For the text-containing cell, return its midpoint in [X, Y] coordinate format. 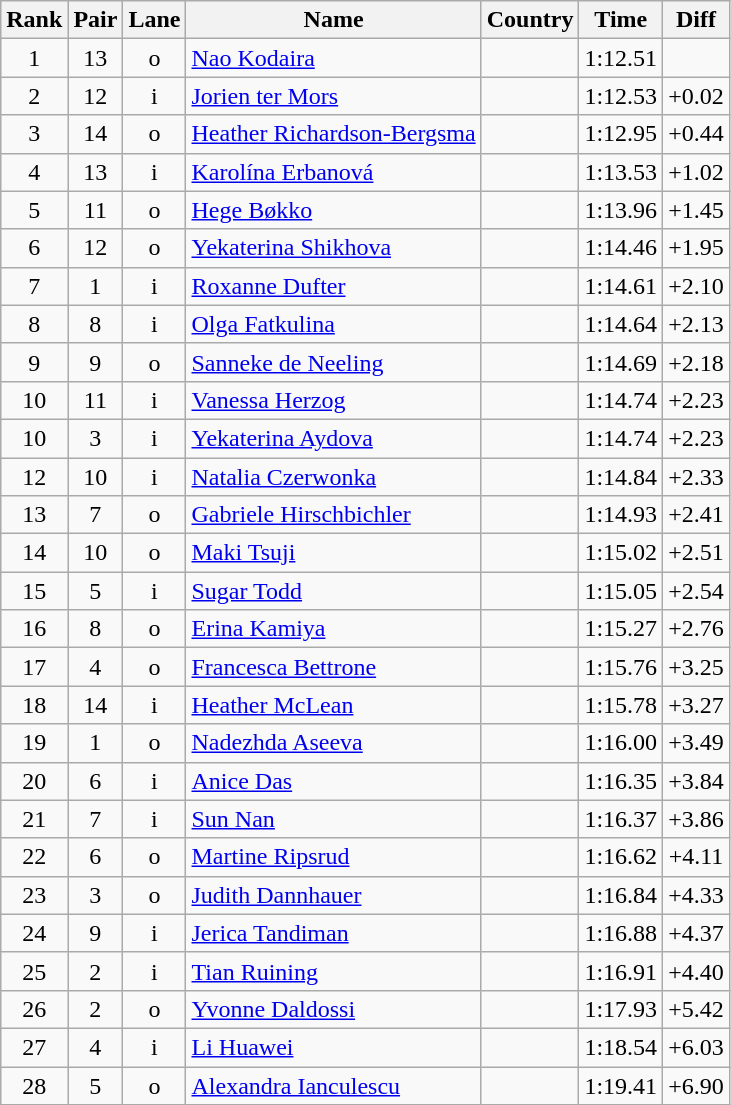
1:16.00 [621, 743]
+6.90 [696, 1085]
Olga Fatkulina [334, 324]
Jerica Tandiman [334, 933]
27 [34, 1047]
Roxanne Dufter [334, 286]
1:16.88 [621, 933]
1:15.76 [621, 667]
16 [34, 629]
Anice Das [334, 781]
1:16.62 [621, 857]
1:14.93 [621, 515]
1:18.54 [621, 1047]
Name [334, 20]
Maki Tsuji [334, 553]
Sun Nan [334, 819]
Li Huawei [334, 1047]
1:14.69 [621, 362]
20 [34, 781]
18 [34, 705]
+2.33 [696, 477]
+1.95 [696, 248]
1:14.61 [621, 286]
+2.18 [696, 362]
+2.10 [696, 286]
1:15.02 [621, 553]
+4.37 [696, 933]
Gabriele Hirschbichler [334, 515]
Jorien ter Mors [334, 96]
Erina Kamiya [334, 629]
1:15.27 [621, 629]
17 [34, 667]
23 [34, 895]
19 [34, 743]
+1.45 [696, 210]
Nadezhda Aseeva [334, 743]
Martine Ripsrud [334, 857]
25 [34, 971]
+2.41 [696, 515]
1:14.46 [621, 248]
+3.25 [696, 667]
1:12.53 [621, 96]
+0.02 [696, 96]
1:16.35 [621, 781]
Yekaterina Shikhova [334, 248]
Sanneke de Neeling [334, 362]
1:17.93 [621, 1009]
+3.49 [696, 743]
Judith Dannhauer [334, 895]
1:12.95 [621, 134]
Lane [154, 20]
Karolína Erbanová [334, 172]
+0.44 [696, 134]
24 [34, 933]
Sugar Todd [334, 591]
+2.51 [696, 553]
22 [34, 857]
Yvonne Daldossi [334, 1009]
Rank [34, 20]
Yekaterina Aydova [334, 438]
Tian Ruining [334, 971]
+6.03 [696, 1047]
1:16.84 [621, 895]
+3.84 [696, 781]
+3.27 [696, 705]
Hege Bøkko [334, 210]
+4.33 [696, 895]
+5.42 [696, 1009]
Francesca Bettrone [334, 667]
+2.54 [696, 591]
Nao Kodaira [334, 58]
1:14.64 [621, 324]
1:14.84 [621, 477]
1:15.78 [621, 705]
1:13.96 [621, 210]
Pair [96, 20]
1:15.05 [621, 591]
26 [34, 1009]
Natalia Czerwonka [334, 477]
Time [621, 20]
+4.11 [696, 857]
+4.40 [696, 971]
1:19.41 [621, 1085]
1:16.37 [621, 819]
Vanessa Herzog [334, 400]
+1.02 [696, 172]
Alexandra Ianculescu [334, 1085]
Diff [696, 20]
+3.86 [696, 819]
+2.76 [696, 629]
1:13.53 [621, 172]
Heather Richardson-Bergsma [334, 134]
1:16.91 [621, 971]
Country [530, 20]
1:12.51 [621, 58]
15 [34, 591]
28 [34, 1085]
Heather McLean [334, 705]
21 [34, 819]
+2.13 [696, 324]
